Search for the cell housing the specified text and yield its (X, Y) center coordinate. 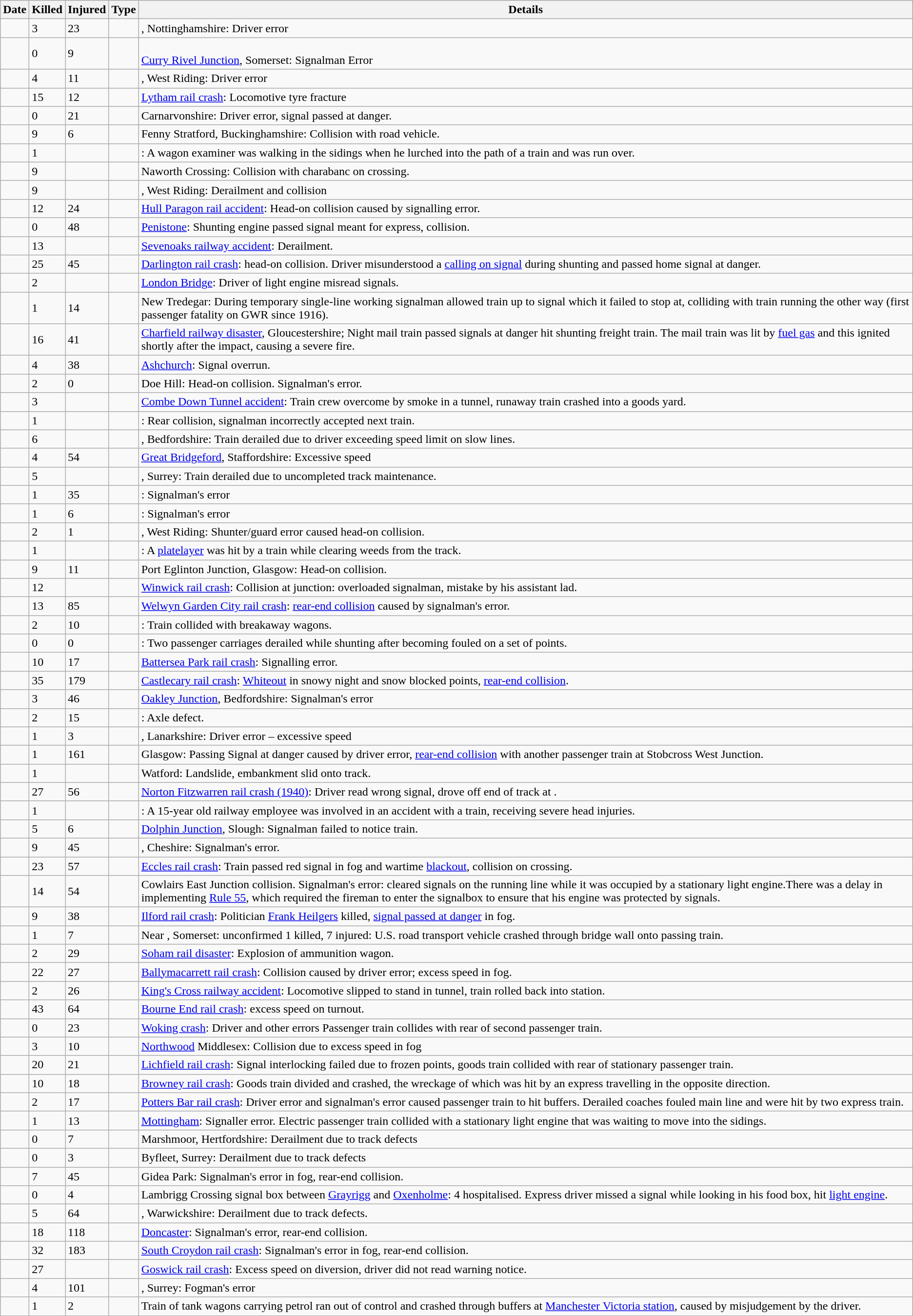
South Croydon rail crash: Signalman's error in fog, rear-end collision. (526, 1251)
Northwood Middlesex: Collision due to excess speed in fog (526, 1046)
Naworth Crossing: Collision with charabanc on crossing. (526, 171)
Great Bridgeford, Staffordshire: Excessive speed (526, 458)
, West Riding: Shunter/guard error caused head-on collision. (526, 532)
: Two passenger carriages derailed while shunting after becoming fouled on a set of points. (526, 643)
Norton Fitzwarren rail crash (1940): Driver read wrong signal, drove off end of track at . (526, 792)
Bourne End rail crash: excess speed on turnout. (526, 1009)
Near , Somerset: unconfirmed 1 killed, 7 injured: U.S. road transport vehicle crashed through bridge wall onto passing train. (526, 935)
Glasgow: Passing Signal at danger caused by driver error, rear-end collision with another passenger train at Stobcross West Junction. (526, 755)
Sevenoaks railway accident: Derailment. (526, 245)
16 (47, 339)
: A platelayer was hit by a train while clearing weeds from the track. (526, 550)
Date (15, 10)
Battersea Park rail crash: Signalling error. (526, 662)
, Surrey: Fogman's error (526, 1288)
, Lanarkshire: Driver error – excessive speed (526, 736)
Doncaster: Signalman's error, rear-end collision. (526, 1232)
, Warwickshire: Derailment due to track defects. (526, 1214)
London Bridge: Driver of light engine misread signals. (526, 283)
20 (47, 1065)
Browney rail crash: Goods train divided and crashed, the wreckage of which was hit by an express travelling in the opposite direction. (526, 1083)
Ilford rail crash: Politician Frank Heilgers killed, signal passed at danger in fog. (526, 917)
Castlecary rail crash: Whiteout in snowy night and snow blocked points, rear-end collision. (526, 680)
Darlington rail crash: head-on collision. Driver misunderstood a calling on signal during shunting and passed home signal at danger. (526, 264)
Lytham rail crash: Locomotive tyre fracture (526, 97)
Details (526, 10)
, West Riding: Driver error (526, 79)
Oakley Junction, Bedfordshire: Signalman's error (526, 699)
57 (87, 866)
Byfleet, Surrey: Derailment due to track defects (526, 1157)
Gidea Park: Signalman's error in fog, rear-end collision. (526, 1176)
Lichfield rail crash: Signal interlocking failed due to frozen points, goods train collided with rear of stationary passenger train. (526, 1065)
, West Riding: Derailment and collision (526, 190)
179 (87, 680)
41 (87, 339)
, Bedfordshire: Train derailed due to driver exceeding speed limit on slow lines. (526, 439)
26 (87, 991)
Ballymacarrett rail crash: Collision caused by driver error; excess speed in fog. (526, 972)
161 (87, 755)
King's Cross railway accident: Locomotive slipped to stand in tunnel, train rolled back into station. (526, 991)
Injured (87, 10)
, Cheshire: Signalman's error. (526, 847)
Soham rail disaster: Explosion of ammunition wagon. (526, 954)
46 (87, 699)
118 (87, 1232)
Carnarvonshire: Driver error, signal passed at danger. (526, 116)
Port Eglinton Junction, Glasgow: Head-on collision. (526, 569)
: Axle defect. (526, 718)
48 (87, 227)
Penistone: Shunting engine passed signal meant for express, collision. (526, 227)
: Train collided with breakaway wagons. (526, 625)
Watford: Landslide, embankment slid onto track. (526, 773)
32 (47, 1251)
Curry Rivel Junction, Somerset: Signalman Error (526, 54)
56 (87, 792)
24 (87, 208)
Marshmoor, Hertfordshire: Derailment due to track defects (526, 1139)
183 (87, 1251)
, Surrey: Train derailed due to uncompleted track maintenance. (526, 476)
Welwyn Garden City rail crash: rear-end collision caused by signalman's error. (526, 606)
, Nottinghamshire: Driver error (526, 28)
: A wagon examiner was walking in the sidings when he lurched into the path of a train and was run over. (526, 153)
101 (87, 1288)
85 (87, 606)
Combe Down Tunnel accident: Train crew overcome by smoke in a tunnel, runaway train crashed into a goods yard. (526, 402)
Eccles rail crash: Train passed red signal in fog and wartime blackout, collision on crossing. (526, 866)
Woking crash: Driver and other errors Passenger train collides with rear of second passenger train. (526, 1028)
: A 15-year old railway employee was involved in an accident with a train, receiving severe head injuries. (526, 810)
25 (47, 264)
Fenny Stratford, Buckinghamshire: Collision with road vehicle. (526, 134)
Dolphin Junction, Slough: Signalman failed to notice train. (526, 829)
Doe Hill: Head-on collision. Signalman's error. (526, 383)
43 (47, 1009)
Type (124, 10)
Goswick rail crash: Excess speed on diversion, driver did not read warning notice. (526, 1269)
Winwick rail crash: Collision at junction: overloaded signalman, mistake by his assistant lad. (526, 588)
29 (87, 954)
Hull Paragon rail accident: Head-on collision caused by signalling error. (526, 208)
Killed (47, 10)
Ashchurch: Signal overrun. (526, 365)
22 (47, 972)
: Rear collision, signalman incorrectly accepted next train. (526, 420)
Mottingham: Signaller error. Electric passenger train collided with a stationary light engine that was waiting to move into the sidings. (526, 1120)
